From the cell containing the given text, extract its center point as (x, y) coordinate. 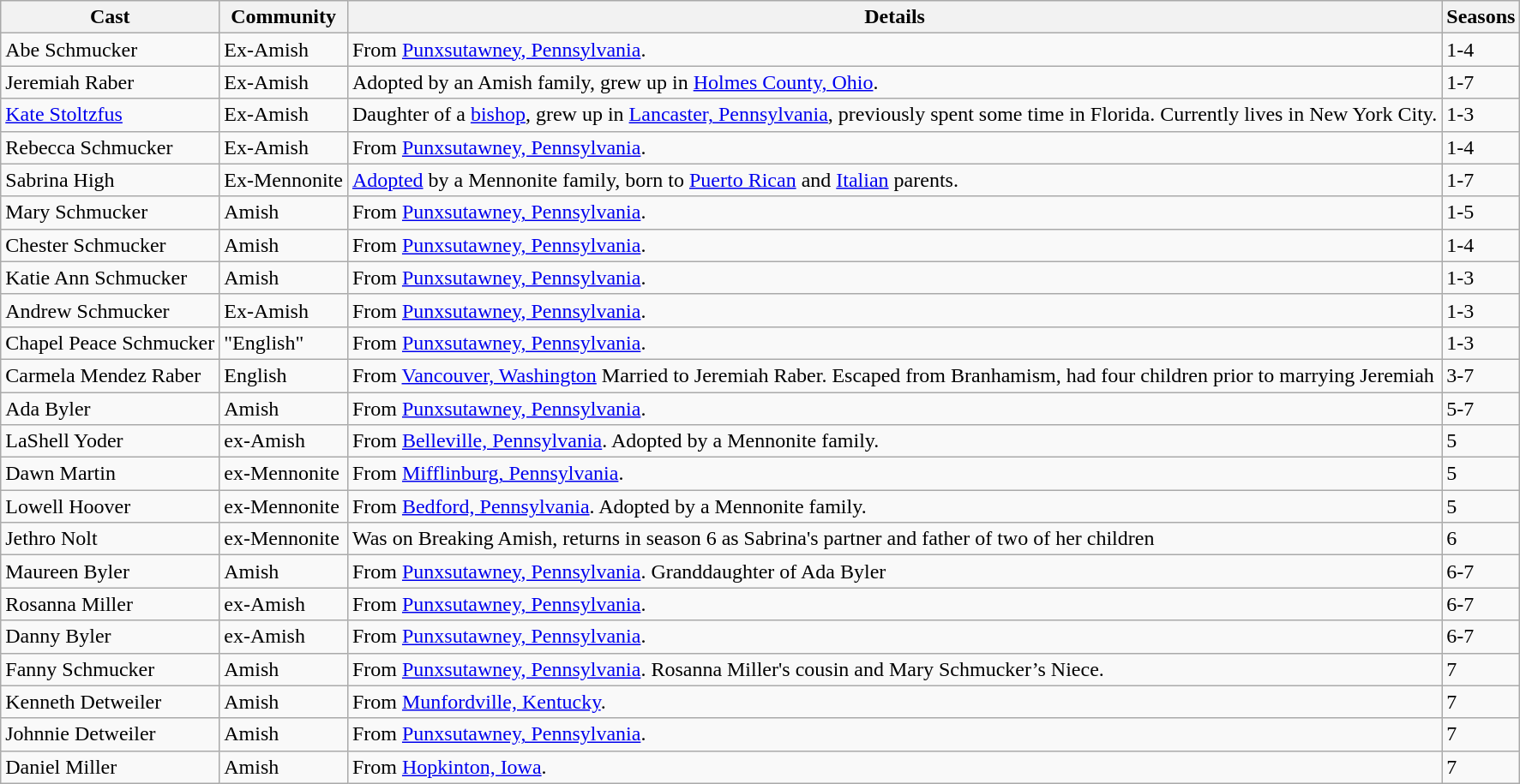
Abe Schmucker (110, 50)
Fanny Schmucker (110, 669)
Chester Schmucker (110, 245)
1-5 (1481, 212)
Dawn Martin (110, 474)
Details (894, 17)
Katie Ann Schmucker (110, 278)
Cast (110, 17)
Chapel Peace Schmucker (110, 343)
Seasons (1481, 17)
From Punxsutawney, Pennsylvania. Granddaughter of Ada Byler (894, 572)
From Munfordville, Kentucky. (894, 702)
6 (1481, 539)
From Punxsutawney, Pennsylvania. Rosanna Miller's cousin and Mary Schmucker’s Niece. (894, 669)
Ada Byler (110, 409)
"English" (284, 343)
From Vancouver, Washington Married to Jeremiah Raber. Escaped from Branhamism, had four children prior to marrying Jeremiah (894, 375)
Jethro Nolt (110, 539)
Maureen Byler (110, 572)
Johnnie Detweiler (110, 734)
Jeremiah Raber (110, 82)
From Belleville, Pennsylvania. Adopted by a Mennonite family. (894, 441)
Daniel Miller (110, 767)
Ex-Mennonite (284, 180)
Community (284, 17)
Kate Stoltzfus (110, 115)
Daughter of a bishop, grew up in Lancaster, Pennsylvania, previously spent some time in Florida. Currently lives in New York City. (894, 115)
Kenneth Detweiler (110, 702)
From Mifflinburg, Pennsylvania. (894, 474)
5-7 (1481, 409)
From Hopkinton, Iowa. (894, 767)
Carmela Mendez Raber (110, 375)
Adopted by a Mennonite family, born to Puerto Rican and Italian parents. (894, 180)
Danny Byler (110, 637)
English (284, 375)
Adopted by an Amish family, grew up in Holmes County, Ohio. (894, 82)
Was on Breaking Amish, returns in season 6 as Sabrina's partner and father of two of her children (894, 539)
Lowell Hoover (110, 506)
Sabrina High (110, 180)
Mary Schmucker (110, 212)
LaShell Yoder (110, 441)
Andrew Schmucker (110, 310)
From Bedford, Pennsylvania. Adopted by a Mennonite family. (894, 506)
Rosanna Miller (110, 604)
3-7 (1481, 375)
Rebecca Schmucker (110, 147)
